Scan for the cell matching the given text and deliver its (X, Y) coordinate at center. 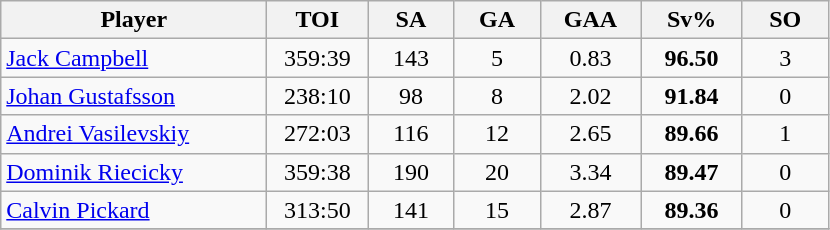
Sv% (692, 20)
359:39 (318, 58)
Calvin Pickard (134, 210)
98 (411, 96)
Johan Gustafsson (134, 96)
SO (785, 20)
TOI (318, 20)
20 (497, 172)
Dominik Riecicky (134, 172)
272:03 (318, 134)
2.02 (590, 96)
89.66 (692, 134)
143 (411, 58)
0.83 (590, 58)
116 (411, 134)
Jack Campbell (134, 58)
359:38 (318, 172)
2.65 (590, 134)
141 (411, 210)
Andrei Vasilevskiy (134, 134)
Player (134, 20)
SA (411, 20)
15 (497, 210)
5 (497, 58)
238:10 (318, 96)
1 (785, 134)
3.34 (590, 172)
190 (411, 172)
12 (497, 134)
89.47 (692, 172)
GAA (590, 20)
2.87 (590, 210)
3 (785, 58)
91.84 (692, 96)
89.36 (692, 210)
313:50 (318, 210)
GA (497, 20)
96.50 (692, 58)
8 (497, 96)
